From the cell containing the given text, extract its center point as [x, y] coordinate. 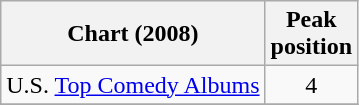
Peakposition [311, 34]
4 [311, 85]
U.S. Top Comedy Albums [133, 85]
Chart (2008) [133, 34]
